Extract the (X, Y) coordinate from the center of the cell holding the provided text.  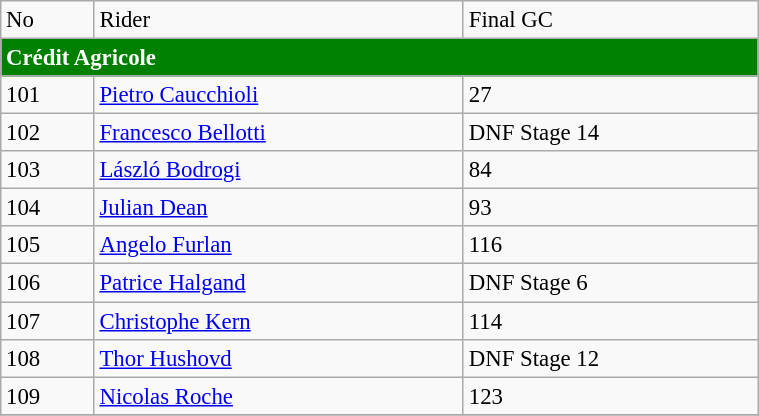
DNF Stage 12 (610, 358)
105 (48, 245)
Rider (278, 20)
Francesco Bellotti (278, 133)
Pietro Caucchioli (278, 95)
DNF Stage 6 (610, 283)
116 (610, 245)
84 (610, 170)
No (48, 20)
101 (48, 95)
27 (610, 95)
Crédit Agricole (380, 58)
DNF Stage 14 (610, 133)
Final GC (610, 20)
László Bodrogi (278, 170)
123 (610, 396)
114 (610, 321)
106 (48, 283)
Thor Hushovd (278, 358)
Angelo Furlan (278, 245)
104 (48, 208)
102 (48, 133)
93 (610, 208)
Patrice Halgand (278, 283)
Nicolas Roche (278, 396)
109 (48, 396)
Christophe Kern (278, 321)
108 (48, 358)
103 (48, 170)
107 (48, 321)
Julian Dean (278, 208)
